From the cell containing the given text, extract its center point as (X, Y) coordinate. 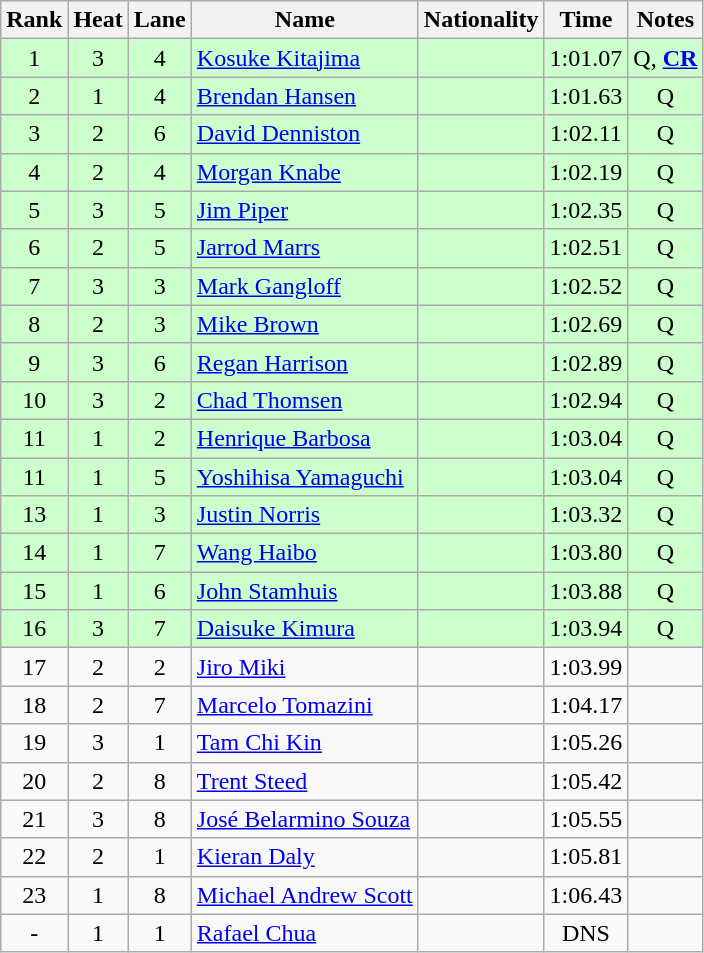
Lane (160, 20)
1:05.55 (586, 819)
1:03.88 (586, 591)
Name (304, 20)
1:02.19 (586, 172)
Justin Norris (304, 515)
18 (34, 705)
Heat (98, 20)
14 (34, 553)
Q, CR (666, 58)
Jarrod Marrs (304, 248)
1:05.81 (586, 857)
Henrique Barbosa (304, 438)
17 (34, 667)
Daisuke Kimura (304, 629)
Wang Haibo (304, 553)
- (34, 933)
1:05.42 (586, 781)
1:05.26 (586, 743)
Notes (666, 20)
Nationality (481, 20)
Chad Thomsen (304, 400)
1:01.63 (586, 96)
José Belarmino Souza (304, 819)
10 (34, 400)
Jim Piper (304, 210)
1:04.17 (586, 705)
1:02.94 (586, 400)
Kieran Daly (304, 857)
15 (34, 591)
1:02.52 (586, 286)
Kosuke Kitajima (304, 58)
Trent Steed (304, 781)
Marcelo Tomazini (304, 705)
Rank (34, 20)
Time (586, 20)
16 (34, 629)
1:06.43 (586, 895)
20 (34, 781)
1:03.80 (586, 553)
Jiro Miki (304, 667)
1:03.99 (586, 667)
1:02.35 (586, 210)
Michael Andrew Scott (304, 895)
Tam Chi Kin (304, 743)
Morgan Knabe (304, 172)
Yoshihisa Yamaguchi (304, 477)
19 (34, 743)
1:02.69 (586, 324)
DNS (586, 933)
22 (34, 857)
21 (34, 819)
13 (34, 515)
1:02.51 (586, 248)
1:03.32 (586, 515)
1:02.89 (586, 362)
1:03.94 (586, 629)
Regan Harrison (304, 362)
Mark Gangloff (304, 286)
Brendan Hansen (304, 96)
Mike Brown (304, 324)
9 (34, 362)
Rafael Chua (304, 933)
23 (34, 895)
John Stamhuis (304, 591)
1:02.11 (586, 134)
David Denniston (304, 134)
1:01.07 (586, 58)
